Find where the given text appears and provide that cell's center as [X, Y] coordinate. 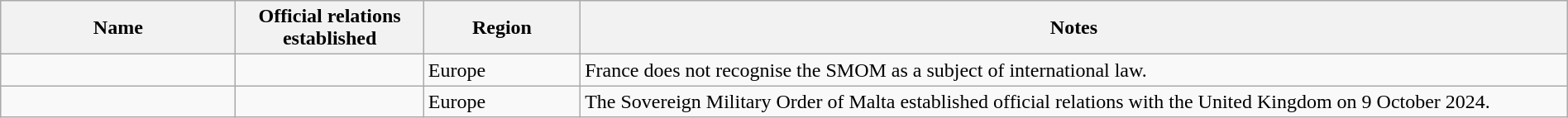
Region [501, 28]
The Sovereign Military Order of Malta established official relations with the United Kingdom on 9 October 2024. [1074, 101]
Name [118, 28]
Notes [1074, 28]
France does not recognise the SMOM as a subject of international law. [1074, 70]
Official relations established [329, 28]
